Detect which cell encompasses the target text, then output its (X, Y) center coordinate. 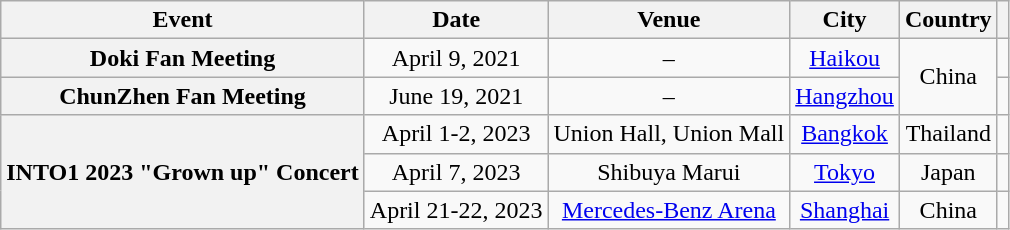
Date (456, 20)
April 1-2, 2023 (456, 134)
Country (948, 20)
Bangkok (845, 134)
Shanghai (845, 210)
Hangzhou (845, 96)
April 21-22, 2023 (456, 210)
Thailand (948, 134)
Mercedes-Benz Arena (669, 210)
Venue (669, 20)
Shibuya Marui (669, 172)
April 7, 2023 (456, 172)
City (845, 20)
Event (183, 20)
Japan (948, 172)
Union Hall, Union Mall (669, 134)
Doki Fan Meeting (183, 58)
INTO1 2023 "Grown up" Concert (183, 172)
June 19, 2021 (456, 96)
April 9, 2021 (456, 58)
Haikou (845, 58)
ChunZhen Fan Meeting (183, 96)
Tokyo (845, 172)
